Determine the (X, Y) coordinate at the center of the cell enclosing the given text.  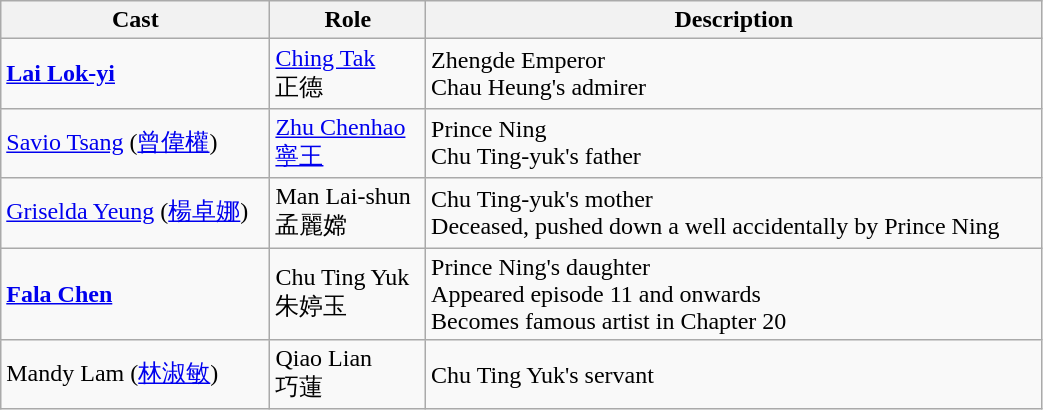
Cast (136, 20)
Lai Lok-yi (136, 74)
Chu Ting-yuk's mother Deceased, pushed down a well accidentally by Prince Ning (734, 213)
Prince Ning Chu Ting-yuk's father (734, 143)
Chu Ting Yuk 朱婷玉 (348, 294)
Role (348, 20)
Man Lai-shun孟麗嫦 (348, 213)
Mandy Lam (林淑敏) (136, 375)
Prince Ning's daughter Appeared episode 11 and onwards Becomes famous artist in Chapter 20 (734, 294)
Griselda Yeung (楊卓娜) (136, 213)
Savio Tsang (曾偉權) (136, 143)
Zhengde Emperor Chau Heung's admirer (734, 74)
Chu Ting Yuk's servant (734, 375)
Qiao Lian 巧蓮 (348, 375)
Zhu Chenhao 寧王 (348, 143)
Fala Chen (136, 294)
Description (734, 20)
Ching Tak 正德 (348, 74)
